Provide the [x, y] coordinate of the cell's center where the given text is located.  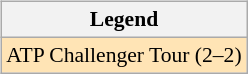
ATP Challenger Tour (2–2) [124, 55]
Legend [124, 20]
